Output the (X, Y) coordinate of the center of the cell containing the given text.  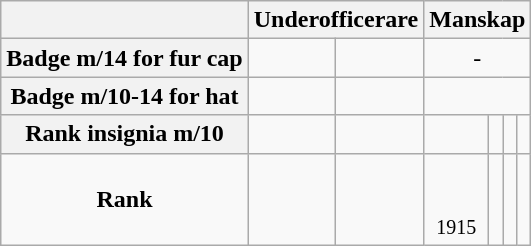
Rank (125, 199)
Underofficerare (336, 20)
Badge m/10-14 for hat (125, 96)
- (478, 58)
1915 (456, 199)
Manskap (478, 20)
Rank insignia m/10 (125, 134)
Badge m/14 for fur cap (125, 58)
